Extract the [X, Y] coordinate from the center of the cell holding the provided text.  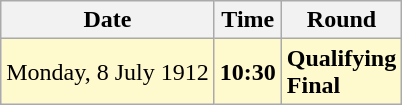
QualifyingFinal [341, 72]
Date [108, 20]
10:30 [248, 72]
Round [341, 20]
Time [248, 20]
Monday, 8 July 1912 [108, 72]
